Pinpoint the cell where the given text exists, returning its (X, Y) midpoint coordinate. 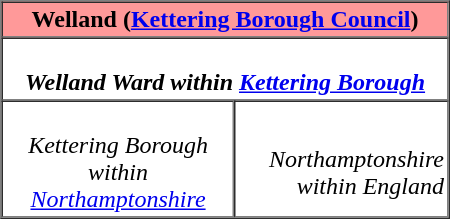
Welland (Kettering Borough Council) (226, 20)
Kettering Borough within Northamptonshire (118, 158)
Northamptonshire within England (342, 158)
Welland Ward within Kettering Borough (226, 70)
